Scan for the cell matching the given text and deliver its [X, Y] coordinate at center. 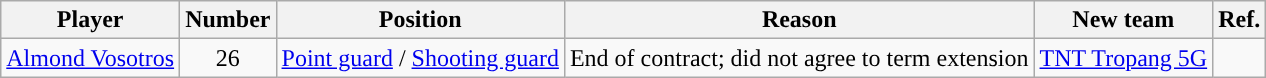
Reason [799, 20]
Position [420, 20]
Almond Vosotros [90, 58]
Number [228, 20]
TNT Tropang 5G [1124, 58]
Ref. [1240, 20]
26 [228, 58]
Point guard / Shooting guard [420, 58]
New team [1124, 20]
End of contract; did not agree to term extension [799, 58]
Player [90, 20]
